Output the [x, y] coordinate of the center of the cell containing the given text.  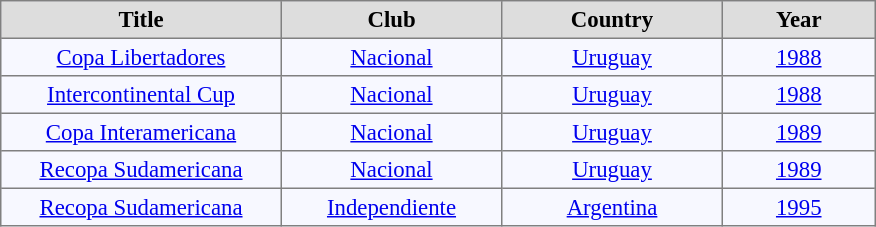
Year [798, 20]
Argentina [612, 207]
Title [141, 20]
Club [391, 20]
Independiente [391, 207]
Country [612, 20]
Copa Interamericana [141, 132]
Copa Libertadores [141, 57]
Intercontinental Cup [141, 95]
1995 [798, 207]
